Identify which cell holds the provided text, then report its (X, Y) central coordinate. 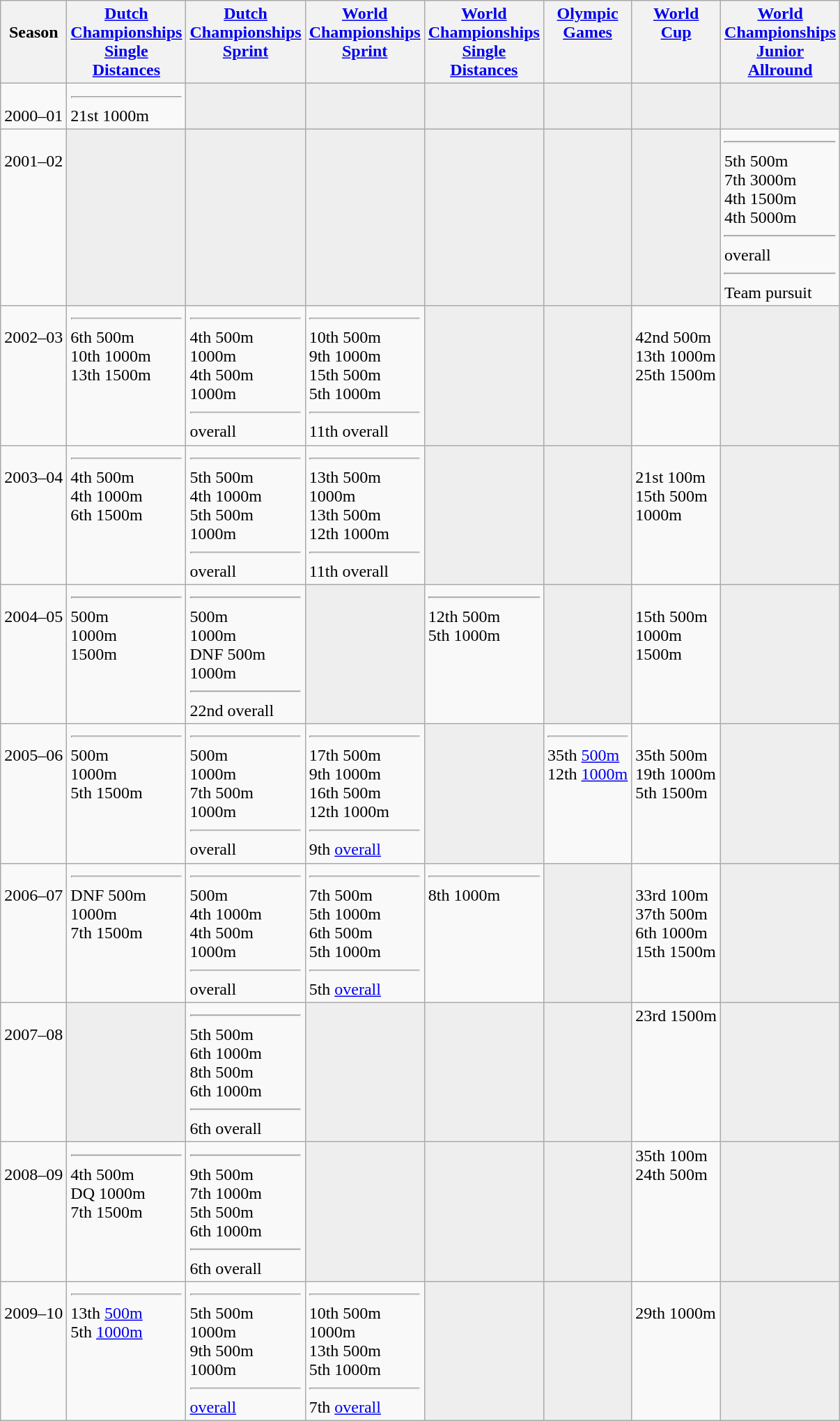
10th 500m 1000m 13th 500m 5th 1000m 7th overall (365, 1351)
7th 500m 5th 1000m 6th 500m 5th 1000m 5th overall (365, 933)
15th 500m 1000m 1500m (676, 654)
4th 500m 4th 1000m 6th 1500m (127, 515)
2003–04 (33, 515)
Dutch Championships Sprint (245, 42)
9th 500m 7th 1000m 5th 500m 6th 1000m 6th overall (245, 1211)
35th 500m 19th 1000m 5th 1500m (676, 793)
2005–06 (33, 793)
6th 500m 10th 1000m 13th 1500m (127, 375)
World Championships Single Distances (483, 42)
12th 500m 5th 1000m (483, 654)
5th 500m 1000m 9th 500m 1000m overall (245, 1351)
2008–09 (33, 1211)
2009–10 (33, 1351)
500m 1000m 5th 1500m (127, 793)
4th 500m DQ 1000m 7th 1500m (127, 1211)
2002–03 (33, 375)
Season (33, 42)
Dutch Championships Single Distances (127, 42)
5th 500m 4th 1000m 5th 500m 1000m overall (245, 515)
500m 1000m 1500m (127, 654)
42nd 500m 13th 1000m 25th 1500m (676, 375)
2006–07 (33, 933)
10th 500m 9th 1000m 15th 500m 5th 1000m 11th overall (365, 375)
500m 1000m DNF 500m 1000m 22nd overall (245, 654)
DNF 500m 1000m 7th 1500m (127, 933)
21st 100m 15th 500m 1000m (676, 515)
World Championships Sprint (365, 42)
World Cup (676, 42)
5th 500m 6th 1000m 8th 500m 6th 1000m 6th overall (245, 1072)
29th 1000m (676, 1351)
13th 500m 1000m 13th 500m 12th 1000m 11th overall (365, 515)
13th 500m 5th 1000m (127, 1351)
21st 1000m (127, 106)
2004–05 (33, 654)
35th 100m 24th 500m (676, 1211)
4th 500m 1000m 4th 500m 1000m overall (245, 375)
35th 500m 12th 1000m (587, 793)
17th 500m 9th 1000m 16th 500m 12th 1000m 9th overall (365, 793)
500m 4th 1000m 4th 500m 1000m overall (245, 933)
23rd 1500m (676, 1072)
2000–01 (33, 106)
Olympic Games (587, 42)
500m 1000m 7th 500m 1000m overall (245, 793)
8th 1000m (483, 933)
5th 500m 7th 3000m 4th 1500m 4th 5000m overall Team pursuit (780, 217)
World Championships Junior Allround (780, 42)
33rd 100m 37th 500m 6th 1000m 15th 1500m (676, 933)
2001–02 (33, 217)
2007–08 (33, 1072)
